Output the [X, Y] coordinate of the center of the cell containing the given text.  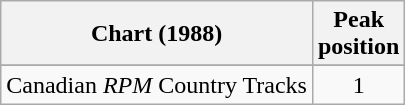
Canadian RPM Country Tracks [157, 85]
Peakposition [358, 34]
1 [358, 85]
Chart (1988) [157, 34]
